Locate the cell with the specified text and output its [x, y] center coordinate. 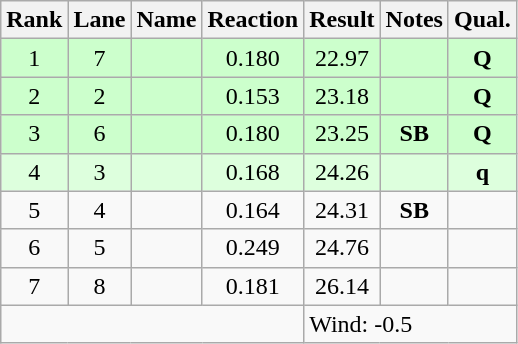
22.97 [342, 58]
24.31 [342, 210]
Result [342, 20]
Qual. [482, 20]
Wind: -0.5 [410, 324]
Notes [414, 20]
q [482, 172]
1 [34, 58]
0.168 [253, 172]
Reaction [253, 20]
0.249 [253, 248]
Rank [34, 20]
23.18 [342, 96]
26.14 [342, 286]
24.26 [342, 172]
0.164 [253, 210]
0.153 [253, 96]
23.25 [342, 134]
24.76 [342, 248]
Lane [100, 20]
0.181 [253, 286]
Name [166, 20]
8 [100, 286]
